Determine the [X, Y] coordinate at the center of the cell enclosing the given text.  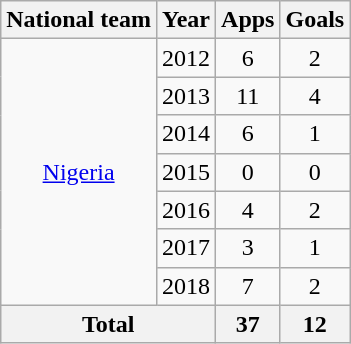
Nigeria [79, 172]
2016 [186, 210]
Goals [315, 20]
3 [248, 248]
National team [79, 20]
Total [108, 324]
2014 [186, 134]
2013 [186, 96]
37 [248, 324]
11 [248, 96]
2018 [186, 286]
Year [186, 20]
7 [248, 286]
2017 [186, 248]
2015 [186, 172]
12 [315, 324]
2012 [186, 58]
Apps [248, 20]
